Provide the [X, Y] coordinate of the cell's center where the given text is located.  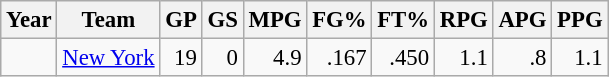
0 [222, 58]
APG [522, 20]
19 [181, 58]
4.9 [275, 58]
Team [108, 20]
FT% [404, 20]
New York [108, 58]
FG% [340, 20]
RPG [464, 20]
.167 [340, 58]
.8 [522, 58]
.450 [404, 58]
Year [29, 20]
GP [181, 20]
MPG [275, 20]
PPG [580, 20]
GS [222, 20]
